For the text-containing cell, return its midpoint in (X, Y) coordinate format. 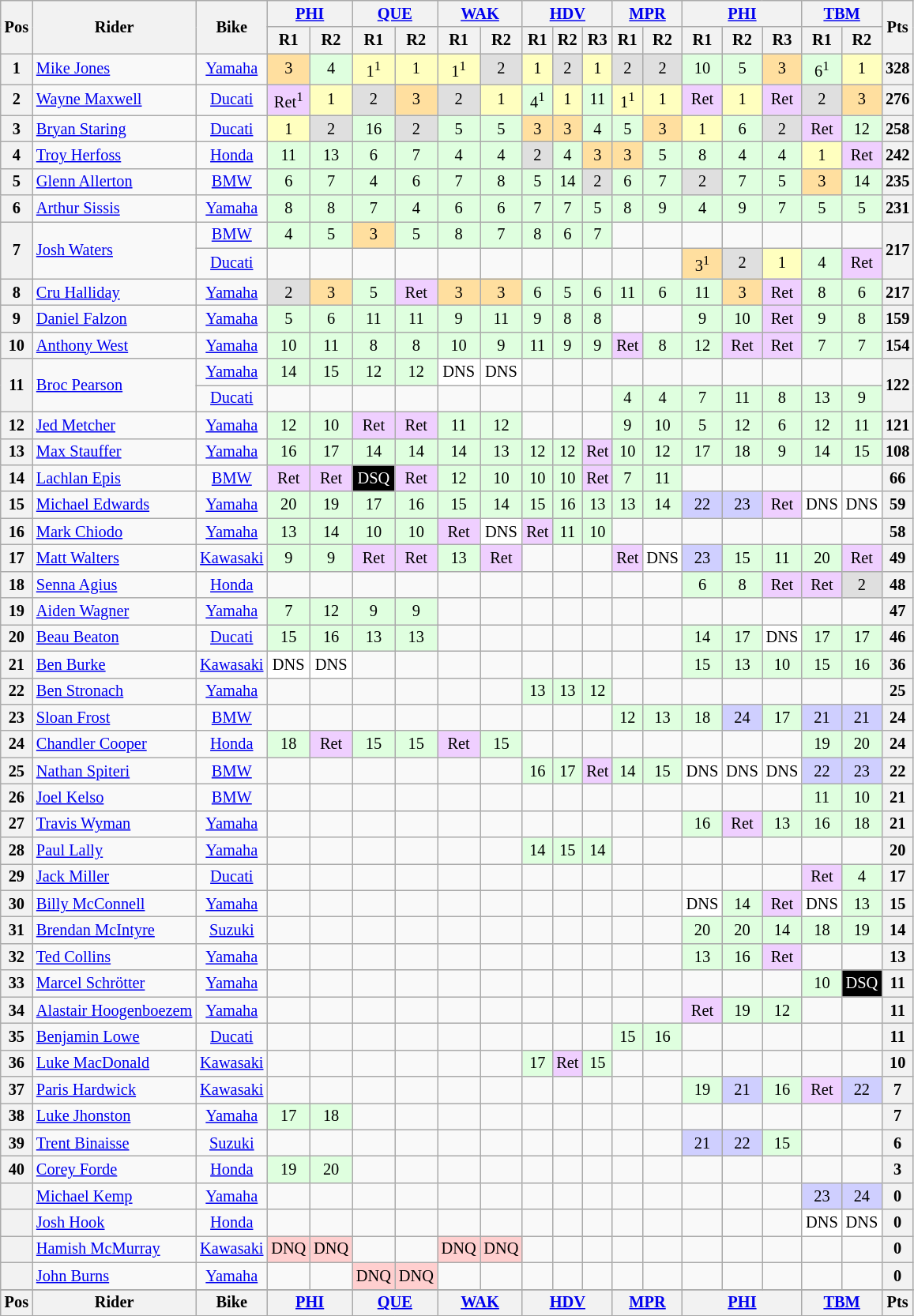
276 (897, 100)
Jack Miller (114, 877)
Ben Stronach (114, 691)
Jed Metcher (114, 425)
29 (17, 877)
Lachlan Epis (114, 478)
Mike Jones (114, 70)
58 (897, 532)
40 (17, 1169)
38 (17, 1116)
Ret1 (288, 100)
32 (17, 957)
John Burns (114, 1276)
Anthony West (114, 345)
Daniel Falzon (114, 318)
Josh Waters (114, 250)
Alastair Hoogenboezem (114, 1010)
Michael Edwards (114, 505)
Troy Herfoss (114, 155)
66 (897, 478)
28 (17, 851)
Bryan Staring (114, 129)
Hamish McMurray (114, 1249)
39 (17, 1143)
Wayne Maxwell (114, 100)
Ben Burke (114, 664)
47 (897, 611)
Broc Pearson (114, 385)
328 (897, 70)
Glenn Allerton (114, 182)
Paris Hardwick (114, 1089)
37 (17, 1089)
Mark Chiodo (114, 532)
Senna Agius (114, 585)
34 (17, 1010)
Marcel Schrötter (114, 983)
Arthur Sissis (114, 209)
159 (897, 318)
Joel Kelso (114, 797)
48 (897, 585)
Luke Jhonston (114, 1116)
Trent Binaisse (114, 1143)
Aiden Wagner (114, 611)
49 (897, 558)
Josh Hook (114, 1223)
121 (897, 425)
Travis Wyman (114, 824)
Corey Forde (114, 1169)
Sloan Frost (114, 717)
Nathan Spiteri (114, 771)
Luke MacDonald (114, 1063)
35 (17, 1036)
41 (537, 100)
Billy McConnell (114, 904)
Paul Lally (114, 851)
30 (17, 904)
Michael Kemp (114, 1196)
122 (897, 385)
Brendan McIntyre (114, 931)
33 (17, 983)
Chandler Cooper (114, 744)
27 (17, 824)
Benjamin Lowe (114, 1036)
46 (897, 637)
154 (897, 345)
Beau Beaton (114, 637)
242 (897, 155)
61 (822, 70)
235 (897, 182)
258 (897, 129)
Matt Walters (114, 558)
108 (897, 452)
Cru Halliday (114, 292)
Max Stauffer (114, 452)
59 (897, 505)
231 (897, 209)
26 (17, 797)
Ted Collins (114, 957)
